Detect which cell encompasses the target text, then output its [x, y] center coordinate. 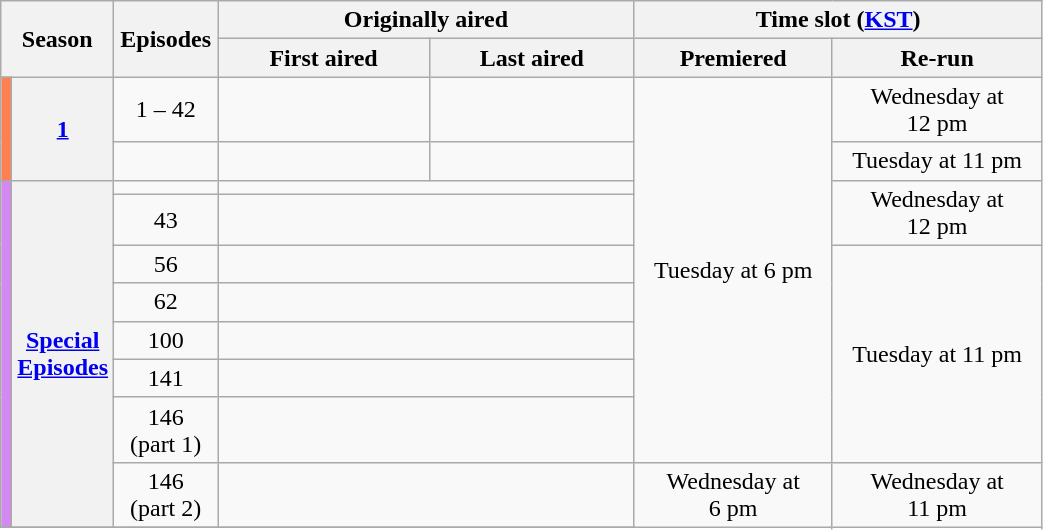
56 [166, 264]
1 – 42 [166, 110]
1 [63, 128]
62 [166, 302]
146(part 1) [166, 430]
Re-run [937, 58]
100 [166, 340]
146(part 2) [166, 494]
Last aired [532, 58]
Originally aired [426, 20]
Episodes [166, 39]
Wednesday at 6 pm [733, 494]
Special Episodes [63, 354]
Tuesday at 6 pm [733, 270]
Season [58, 39]
First aired [324, 58]
43 [166, 220]
141 [166, 378]
Premiered [733, 58]
Wednesday at 11 pm [937, 494]
Time slot (KST) [838, 20]
